For the text-containing cell, return its midpoint in [x, y] coordinate format. 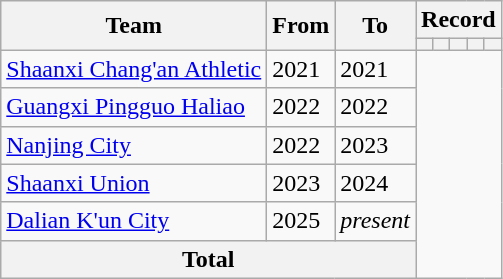
To [376, 26]
2025 [301, 221]
Guangxi Pingguo Haliao [134, 107]
Total [208, 259]
Shaanxi Union [134, 183]
2024 [376, 183]
present [376, 221]
Dalian K'un City [134, 221]
Shaanxi Chang'an Athletic [134, 69]
Record [459, 20]
Team [134, 26]
From [301, 26]
Nanjing City [134, 145]
